Scan for the cell matching the given text and deliver its (X, Y) coordinate at center. 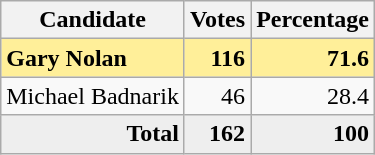
Gary Nolan (93, 58)
Votes (217, 20)
28.4 (313, 96)
Total (93, 134)
Candidate (93, 20)
162 (217, 134)
Michael Badnarik (93, 96)
Percentage (313, 20)
46 (217, 96)
116 (217, 58)
100 (313, 134)
71.6 (313, 58)
